From the cell containing the given text, extract its center point as [X, Y] coordinate. 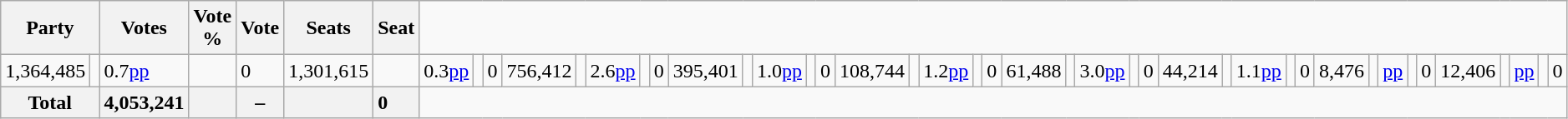
44,214 [1190, 71]
756,412 [540, 71]
Seats [329, 28]
1.1pp [1258, 71]
Seat [396, 28]
1.0pp [779, 71]
1,364,485 [45, 71]
0.7pp [144, 71]
– [261, 102]
3.0pp [1103, 71]
Total [50, 102]
4,053,241 [144, 102]
61,488 [1034, 71]
1,301,615 [329, 71]
8,476 [1342, 71]
0.3pp [446, 71]
2.6pp [613, 71]
108,744 [872, 71]
395,401 [705, 71]
Vote [261, 28]
1.2pp [946, 71]
Vote % [212, 28]
12,406 [1469, 71]
Party [50, 28]
Votes [144, 28]
